From the cell containing the given text, extract its center point as [X, Y] coordinate. 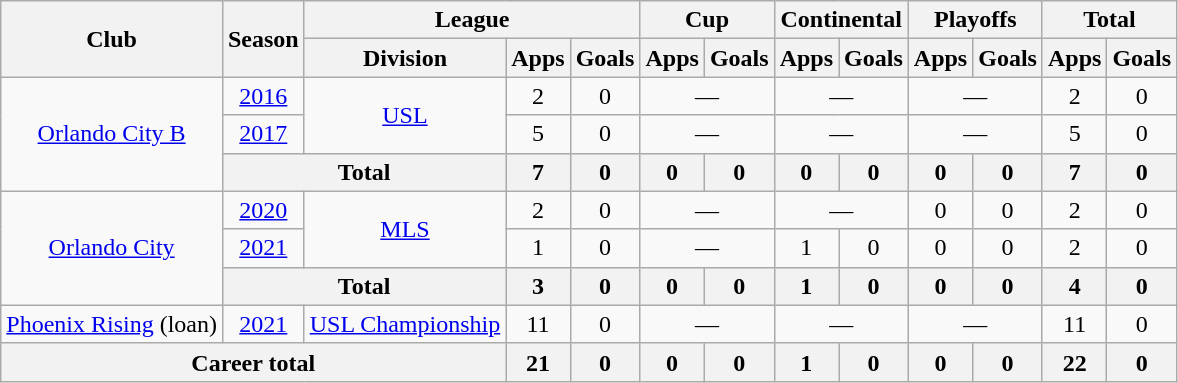
USL [405, 115]
MLS [405, 229]
Cup [707, 20]
21 [538, 362]
League [472, 20]
Phoenix Rising (loan) [112, 324]
Club [112, 39]
22 [1074, 362]
Orlando City B [112, 134]
Division [405, 58]
Orlando City [112, 248]
Season [263, 39]
Career total [254, 362]
Continental [841, 20]
2017 [263, 134]
Playoffs [975, 20]
2020 [263, 210]
2016 [263, 96]
4 [1074, 286]
3 [538, 286]
USL Championship [405, 324]
